Detect which cell encompasses the target text, then output its [X, Y] center coordinate. 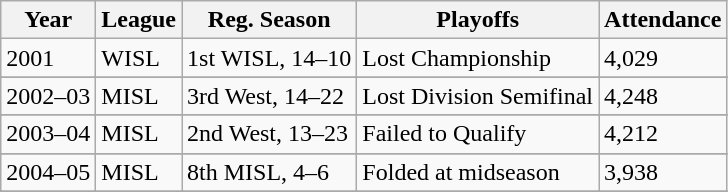
Folded at midseason [478, 172]
2nd West, 13–23 [270, 134]
WISL [139, 58]
Reg. Season [270, 20]
1st WISL, 14–10 [270, 58]
Year [48, 20]
4,248 [663, 96]
Failed to Qualify [478, 134]
4,212 [663, 134]
2003–04 [48, 134]
8th MISL, 4–6 [270, 172]
4,029 [663, 58]
Playoffs [478, 20]
2002–03 [48, 96]
Attendance [663, 20]
Lost Championship [478, 58]
League [139, 20]
2001 [48, 58]
3,938 [663, 172]
Lost Division Semifinal [478, 96]
3rd West, 14–22 [270, 96]
2004–05 [48, 172]
